Detect which cell encompasses the target text, then output its [X, Y] center coordinate. 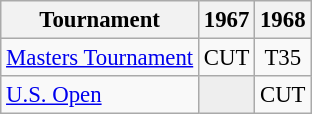
1967 [227, 20]
U.S. Open [100, 95]
T35 [283, 58]
Masters Tournament [100, 58]
1968 [283, 20]
Tournament [100, 20]
